Return (x, y) of the center of cell containing provided text 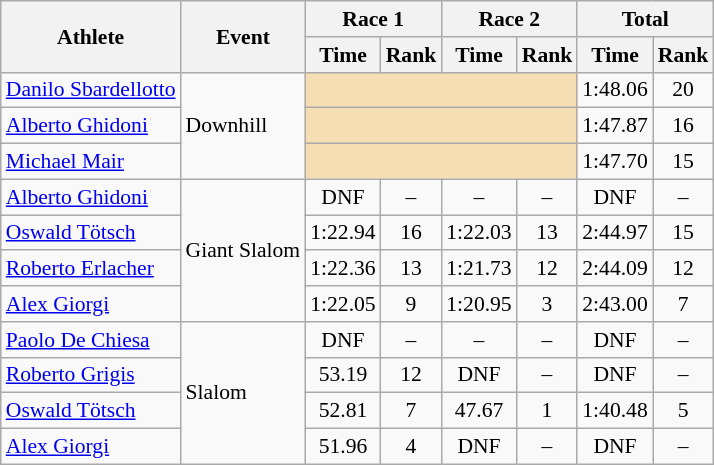
2:44.97 (614, 233)
Race 1 (373, 19)
Total (645, 19)
Paolo De Chiesa (91, 340)
2:43.00 (614, 304)
47.67 (478, 411)
53.19 (342, 375)
1:48.06 (614, 90)
Roberto Erlacher (91, 269)
1:22.94 (342, 233)
1:22.03 (478, 233)
1 (548, 411)
52.81 (342, 411)
1:21.73 (478, 269)
1:47.70 (614, 162)
3 (548, 304)
2:44.09 (614, 269)
1:47.87 (614, 126)
Race 2 (509, 19)
Roberto Grigis (91, 375)
Downhill (244, 126)
1:22.05 (342, 304)
1:20.95 (478, 304)
20 (684, 90)
Event (244, 36)
Danilo Sbardellotto (91, 90)
Slalom (244, 393)
1:40.48 (614, 411)
Athlete (91, 36)
1:22.36 (342, 269)
Michael Mair (91, 162)
5 (684, 411)
4 (412, 447)
Giant Slalom (244, 250)
51.96 (342, 447)
9 (412, 304)
